Find where the given text appears and provide that cell's center as (x, y) coordinate. 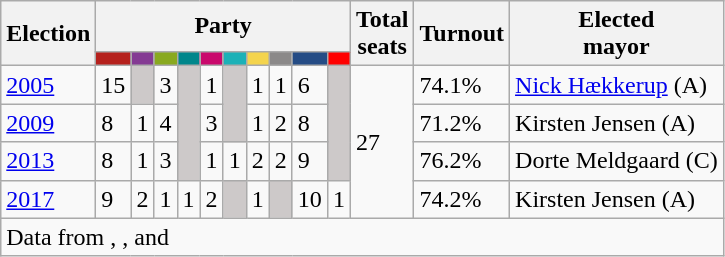
Totalseats (382, 34)
6 (310, 85)
74.1% (462, 85)
2017 (48, 199)
76.2% (462, 161)
Election (48, 34)
Electedmayor (617, 34)
71.2% (462, 123)
2013 (48, 161)
2009 (48, 123)
2005 (48, 85)
Turnout (462, 34)
Nick Hækkerup (A) (617, 85)
4 (166, 123)
15 (114, 85)
Party (224, 26)
Data from , , and (362, 237)
10 (310, 199)
Dorte Meldgaard (C) (617, 161)
27 (382, 142)
74.2% (462, 199)
